Identify which cell holds the provided text, then report its [x, y] central coordinate. 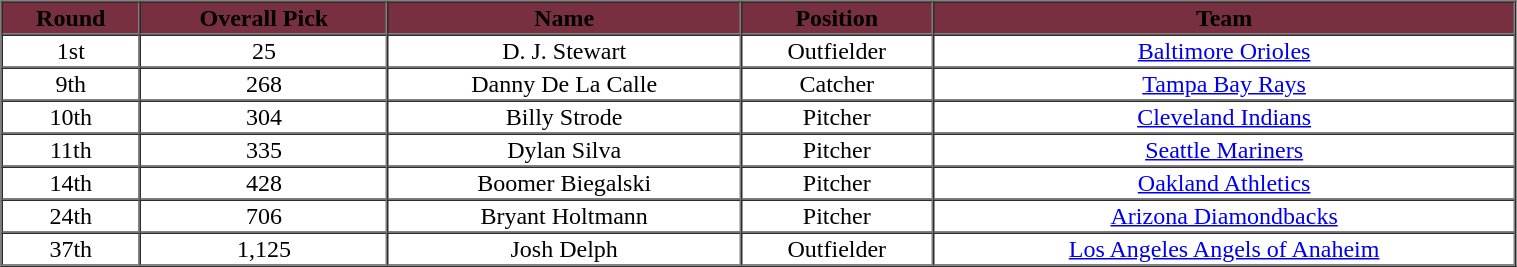
Baltimore Orioles [1224, 50]
428 [264, 182]
335 [264, 150]
268 [264, 84]
Overall Pick [264, 18]
24th [72, 216]
D. J. Stewart [564, 50]
Los Angeles Angels of Anaheim [1224, 248]
Team [1224, 18]
1,125 [264, 248]
Position [837, 18]
Arizona Diamondbacks [1224, 216]
9th [72, 84]
Seattle Mariners [1224, 150]
10th [72, 116]
Dylan Silva [564, 150]
706 [264, 216]
Catcher [837, 84]
37th [72, 248]
Oakland Athletics [1224, 182]
Bryant Holtmann [564, 216]
11th [72, 150]
304 [264, 116]
Josh Delph [564, 248]
1st [72, 50]
Round [72, 18]
Cleveland Indians [1224, 116]
Danny De La Calle [564, 84]
Name [564, 18]
25 [264, 50]
Boomer Biegalski [564, 182]
Billy Strode [564, 116]
Tampa Bay Rays [1224, 84]
14th [72, 182]
